Return [x, y] of the center of cell containing provided text 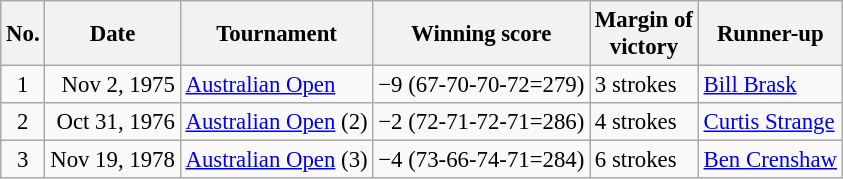
Oct 31, 1976 [112, 122]
Nov 19, 1978 [112, 160]
No. [23, 34]
2 [23, 122]
Australian Open (3) [276, 160]
1 [23, 85]
−4 (73-66-74-71=284) [482, 160]
−2 (72-71-72-71=286) [482, 122]
Ben Crenshaw [770, 160]
Bill Brask [770, 85]
Nov 2, 1975 [112, 85]
Date [112, 34]
4 strokes [644, 122]
Australian Open (2) [276, 122]
Winning score [482, 34]
Margin ofvictory [644, 34]
Tournament [276, 34]
3 strokes [644, 85]
3 [23, 160]
Curtis Strange [770, 122]
Runner-up [770, 34]
−9 (67-70-70-72=279) [482, 85]
Australian Open [276, 85]
6 strokes [644, 160]
